Pinpoint the cell where the given text exists, returning its [X, Y] midpoint coordinate. 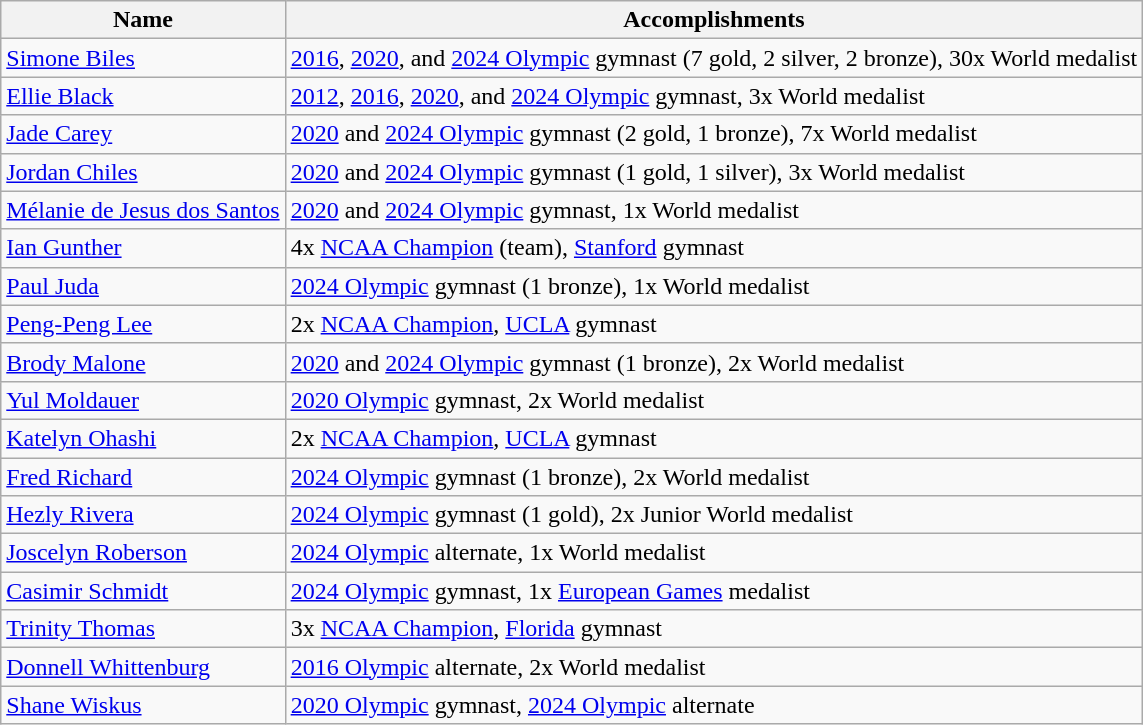
Brody Malone [143, 362]
2024 Olympic gymnast, 1x European Games medalist [714, 591]
3x NCAA Champion, Florida gymnast [714, 629]
2016, 2020, and 2024 Olympic gymnast (7 gold, 2 silver, 2 bronze), 30x World medalist [714, 58]
Ellie Black [143, 96]
Jordan Chiles [143, 172]
2020 and 2024 Olympic gymnast (1 bronze), 2x World medalist [714, 362]
Accomplishments [714, 20]
Peng-Peng Lee [143, 324]
2012, 2016, 2020, and 2024 Olympic gymnast, 3x World medalist [714, 96]
2020 and 2024 Olympic gymnast (2 gold, 1 bronze), 7x World medalist [714, 134]
2024 Olympic gymnast (1 gold), 2x Junior World medalist [714, 515]
Simone Biles [143, 58]
2020 and 2024 Olympic gymnast (1 gold, 1 silver), 3x World medalist [714, 172]
4x NCAA Champion (team), Stanford gymnast [714, 248]
Jade Carey [143, 134]
2024 Olympic alternate, 1x World medalist [714, 553]
2020 and 2024 Olympic gymnast, 1x World medalist [714, 210]
Casimir Schmidt [143, 591]
Name [143, 20]
Ian Gunther [143, 248]
2020 Olympic gymnast, 2024 Olympic alternate [714, 705]
2024 Olympic gymnast (1 bronze), 1x World medalist [714, 286]
Trinity Thomas [143, 629]
2016 Olympic alternate, 2x World medalist [714, 667]
Mélanie de Jesus dos Santos [143, 210]
Yul Moldauer [143, 400]
Fred Richard [143, 477]
Shane Wiskus [143, 705]
Donnell Whittenburg [143, 667]
2024 Olympic gymnast (1 bronze), 2x World medalist [714, 477]
2020 Olympic gymnast, 2x World medalist [714, 400]
Joscelyn Roberson [143, 553]
Paul Juda [143, 286]
Hezly Rivera [143, 515]
Katelyn Ohashi [143, 438]
